For the text-containing cell, return its midpoint in [x, y] coordinate format. 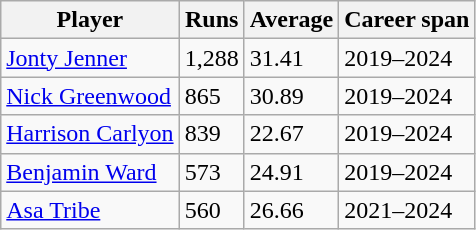
839 [212, 134]
Average [292, 20]
2021–2024 [407, 210]
1,288 [212, 58]
865 [212, 96]
31.41 [292, 58]
Runs [212, 20]
Jonty Jenner [90, 58]
22.67 [292, 134]
24.91 [292, 172]
26.66 [292, 210]
30.89 [292, 96]
Player [90, 20]
Career span [407, 20]
Asa Tribe [90, 210]
Harrison Carlyon [90, 134]
573 [212, 172]
Nick Greenwood [90, 96]
Benjamin Ward [90, 172]
560 [212, 210]
